Detect which cell encompasses the target text, then output its (x, y) center coordinate. 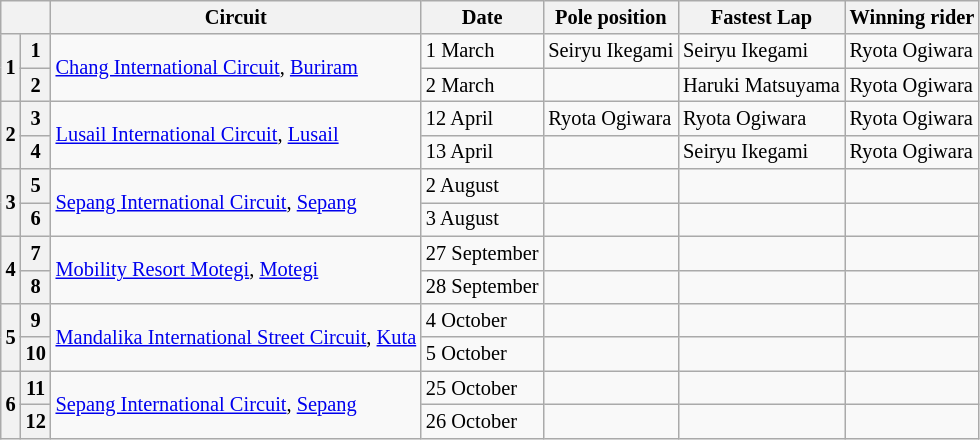
Mobility Resort Motegi, Motegi (236, 270)
Date (482, 17)
Chang International Circuit, Buriram (236, 68)
12 (36, 421)
27 September (482, 253)
Circuit (236, 17)
7 (36, 253)
Winning rider (912, 17)
26 October (482, 421)
3 August (482, 219)
Fastest Lap (762, 17)
Pole position (610, 17)
8 (36, 287)
10 (36, 354)
Haruki Matsuyama (762, 85)
5 October (482, 354)
Lusail International Circuit, Lusail (236, 134)
1 March (482, 51)
28 September (482, 287)
Mandalika International Street Circuit, Kuta (236, 336)
2 March (482, 85)
9 (36, 320)
12 April (482, 118)
13 April (482, 152)
2 August (482, 186)
25 October (482, 388)
4 October (482, 320)
11 (36, 388)
